Scan for the cell matching the given text and deliver its [x, y] coordinate at center. 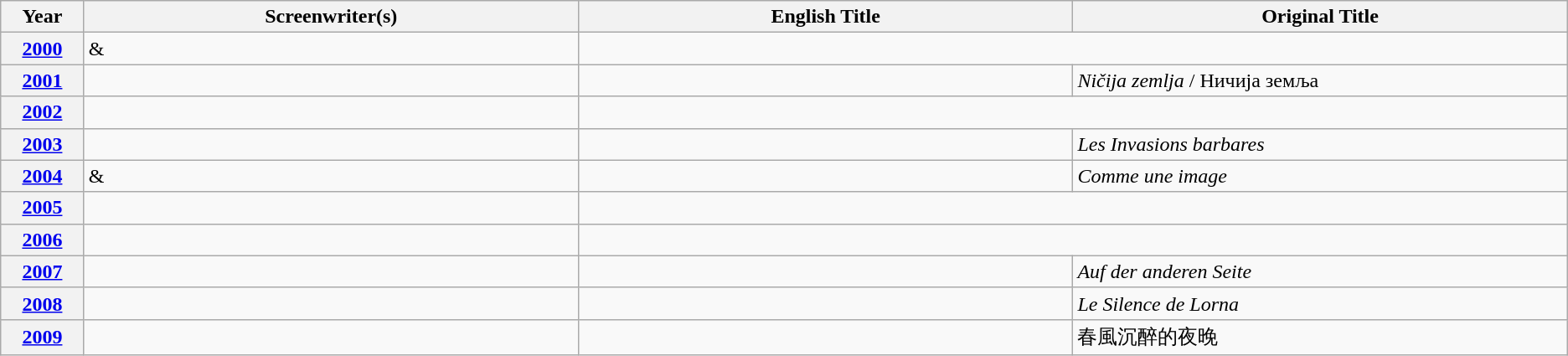
English Title [825, 17]
2009 [42, 337]
Les Invasions barbares [1320, 144]
Le Silence de Lorna [1320, 303]
Original Title [1320, 17]
2002 [42, 112]
Screenwriter(s) [331, 17]
春風沉醉的夜晚 [1320, 337]
2005 [42, 208]
2006 [42, 240]
Comme une image [1320, 176]
2003 [42, 144]
2007 [42, 271]
Ničija zemlja / Ничија земља [1320, 80]
2008 [42, 303]
2004 [42, 176]
Auf der anderen Seite [1320, 271]
2000 [42, 49]
2001 [42, 80]
Year [42, 17]
